From the cell containing the given text, extract its center point as [x, y] coordinate. 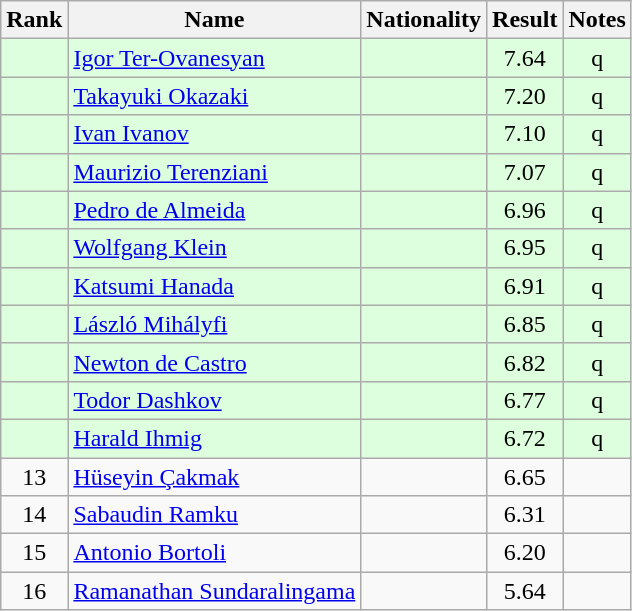
6.95 [525, 248]
Name [214, 20]
Igor Ter-Ovanesyan [214, 58]
6.85 [525, 324]
6.77 [525, 400]
15 [34, 553]
6.65 [525, 477]
7.10 [525, 134]
Harald Ihmig [214, 438]
6.91 [525, 286]
László Mihályfi [214, 324]
7.20 [525, 96]
Result [525, 20]
Wolfgang Klein [214, 248]
14 [34, 515]
Takayuki Okazaki [214, 96]
Maurizio Terenziani [214, 172]
Todor Dashkov [214, 400]
6.72 [525, 438]
Notes [597, 20]
16 [34, 591]
6.20 [525, 553]
Pedro de Almeida [214, 210]
7.07 [525, 172]
Sabaudin Ramku [214, 515]
Katsumi Hanada [214, 286]
6.31 [525, 515]
Ivan Ivanov [214, 134]
6.82 [525, 362]
Newton de Castro [214, 362]
7.64 [525, 58]
13 [34, 477]
Antonio Bortoli [214, 553]
Nationality [424, 20]
Ramanathan Sundaralingama [214, 591]
Rank [34, 20]
5.64 [525, 591]
6.96 [525, 210]
Hüseyin Çakmak [214, 477]
